Pinpoint the cell where the given text exists, returning its (X, Y) midpoint coordinate. 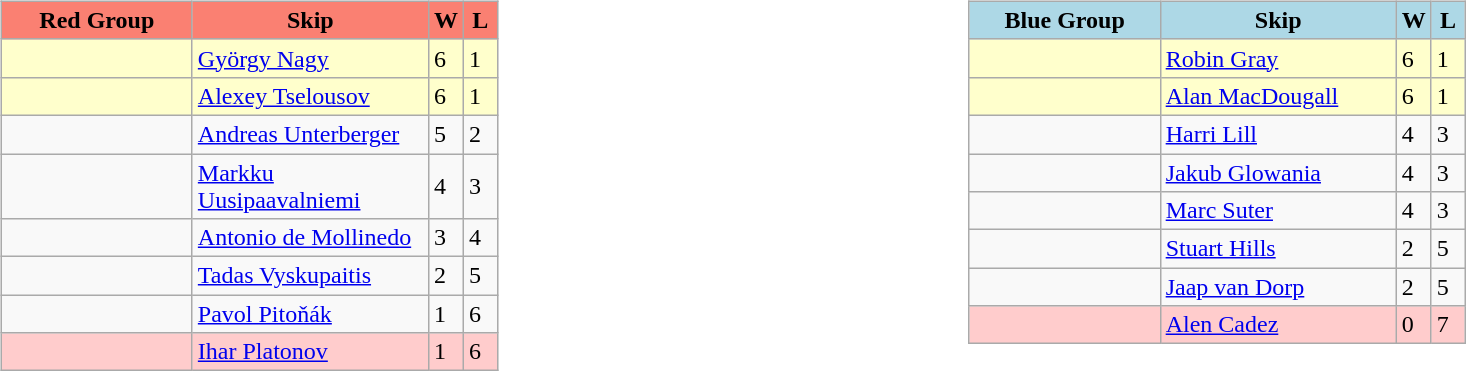
Alen Cadez (1278, 325)
Alexey Tselousov (310, 96)
Markku Uusipaavalniemi (310, 186)
Pavol Pitoňák (310, 314)
Jakub Glowania (1278, 173)
Harri Lill (1278, 134)
György Nagy (310, 58)
Ihar Platonov (310, 352)
Marc Suter (1278, 211)
7 (1448, 325)
Red Group (96, 20)
Blue Group (1064, 20)
Antonio de Mollinedo (310, 238)
Robin Gray (1278, 58)
Alan MacDougall (1278, 96)
0 (1414, 325)
Stuart Hills (1278, 249)
Andreas Unterberger (310, 134)
Jaap van Dorp (1278, 287)
Tadas Vyskupaitis (310, 276)
